Scan for the cell matching the given text and deliver its (x, y) coordinate at center. 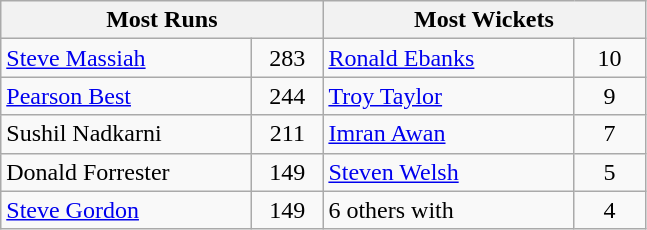
Most Runs (162, 20)
Pearson Best (126, 96)
Steven Welsh (448, 172)
Most Wickets (484, 20)
283 (288, 58)
4 (610, 210)
7 (610, 134)
9 (610, 96)
6 others with (448, 210)
5 (610, 172)
Steve Gordon (126, 210)
211 (288, 134)
Sushil Nadkarni (126, 134)
10 (610, 58)
Ronald Ebanks (448, 58)
Imran Awan (448, 134)
Troy Taylor (448, 96)
Steve Massiah (126, 58)
Donald Forrester (126, 172)
244 (288, 96)
